Provide the [x, y] coordinate of the cell's center where the given text is located.  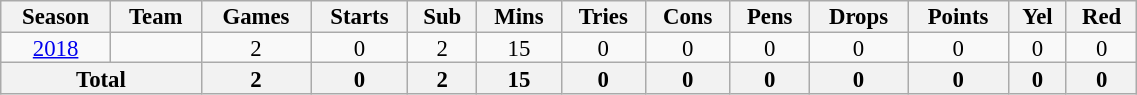
Season [56, 16]
Starts [360, 16]
Pens [770, 16]
2018 [56, 48]
Team [156, 16]
Games [256, 16]
Tries [603, 16]
Red [1101, 16]
Yel [1037, 16]
Points [958, 16]
Total [101, 78]
Cons [688, 16]
Mins [520, 16]
Sub [442, 16]
Drops [858, 16]
